Extract the (X, Y) coordinate from the center of the cell holding the provided text.  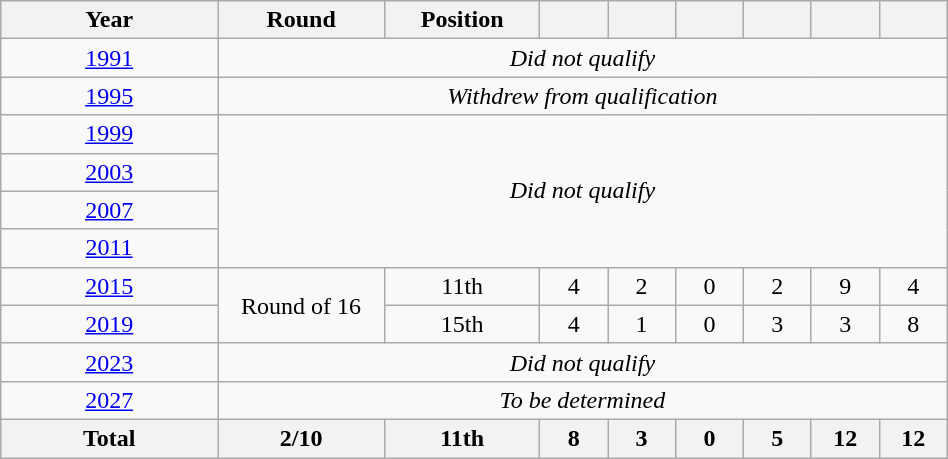
9 (845, 286)
Year (110, 20)
15th (462, 324)
Round (302, 20)
Withdrew from qualification (583, 96)
2/10 (302, 438)
1995 (110, 96)
1999 (110, 134)
2007 (110, 210)
2019 (110, 324)
1991 (110, 58)
To be determined (583, 400)
Position (462, 20)
1 (642, 324)
2003 (110, 172)
2015 (110, 286)
Total (110, 438)
2011 (110, 248)
Round of 16 (302, 305)
2023 (110, 362)
5 (777, 438)
2027 (110, 400)
